Extract the [X, Y] coordinate from the center of the cell holding the provided text.  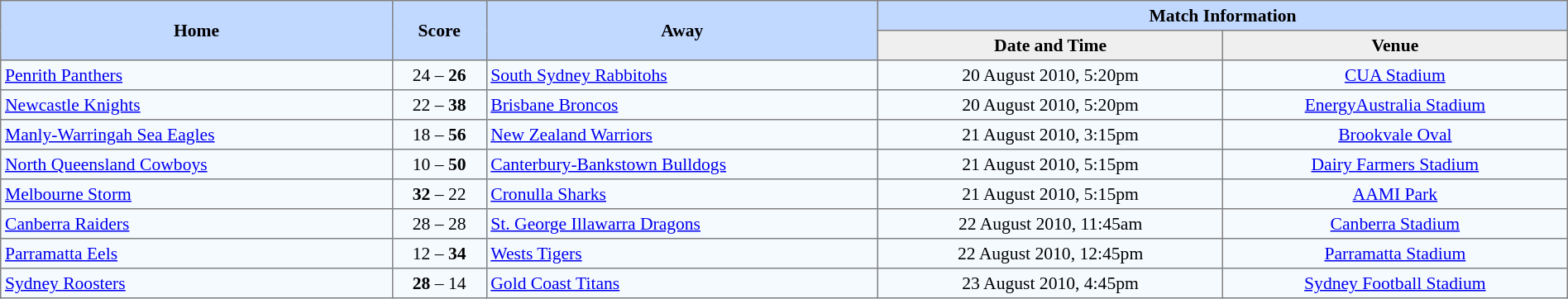
28 – 28 [439, 224]
New Zealand Warriors [682, 135]
Gold Coast Titans [682, 283]
Score [439, 31]
28 – 14 [439, 283]
AAMI Park [1394, 194]
Melbourne Storm [197, 194]
23 August 2010, 4:45pm [1050, 283]
Parramatta Stadium [1394, 254]
Penrith Panthers [197, 75]
Date and Time [1050, 45]
12 – 34 [439, 254]
North Queensland Cowboys [197, 164]
22 – 38 [439, 105]
Wests Tigers [682, 254]
22 August 2010, 12:45pm [1050, 254]
Dairy Farmers Stadium [1394, 164]
21 August 2010, 3:15pm [1050, 135]
Away [682, 31]
Canterbury-Bankstown Bulldogs [682, 164]
Home [197, 31]
Manly-Warringah Sea Eagles [197, 135]
Parramatta Eels [197, 254]
Sydney Roosters [197, 283]
South Sydney Rabbitohs [682, 75]
St. George Illawarra Dragons [682, 224]
Canberra Raiders [197, 224]
32 – 22 [439, 194]
10 – 50 [439, 164]
18 – 56 [439, 135]
Brookvale Oval [1394, 135]
CUA Stadium [1394, 75]
Canberra Stadium [1394, 224]
Match Information [1223, 16]
EnergyAustralia Stadium [1394, 105]
Cronulla Sharks [682, 194]
Venue [1394, 45]
Brisbane Broncos [682, 105]
22 August 2010, 11:45am [1050, 224]
24 – 26 [439, 75]
Sydney Football Stadium [1394, 283]
Newcastle Knights [197, 105]
